Output the [X, Y] coordinate of the center of the cell containing the given text.  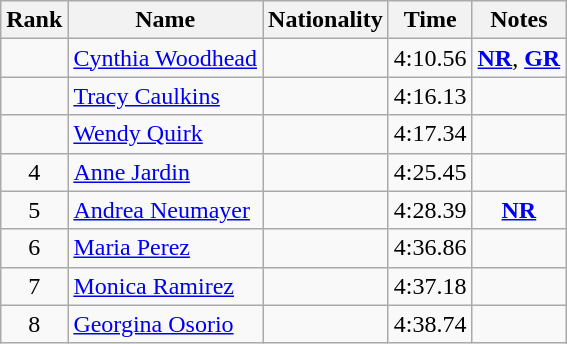
5 [34, 210]
6 [34, 248]
4:16.13 [430, 96]
Maria Perez [166, 248]
Rank [34, 20]
Time [430, 20]
Notes [519, 20]
NR [519, 210]
Name [166, 20]
4:37.18 [430, 286]
4:25.45 [430, 172]
4:17.34 [430, 134]
Nationality [326, 20]
Anne Jardin [166, 172]
8 [34, 324]
Wendy Quirk [166, 134]
4:38.74 [430, 324]
4:36.86 [430, 248]
Cynthia Woodhead [166, 58]
4:28.39 [430, 210]
Georgina Osorio [166, 324]
7 [34, 286]
Andrea Neumayer [166, 210]
Monica Ramirez [166, 286]
Tracy Caulkins [166, 96]
4 [34, 172]
NR, GR [519, 58]
4:10.56 [430, 58]
